Pinpoint the cell where the given text exists, returning its (x, y) midpoint coordinate. 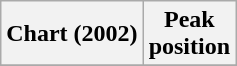
Chart (2002) (72, 34)
Peakposition (189, 34)
